Pinpoint the cell where the given text exists, returning its [x, y] midpoint coordinate. 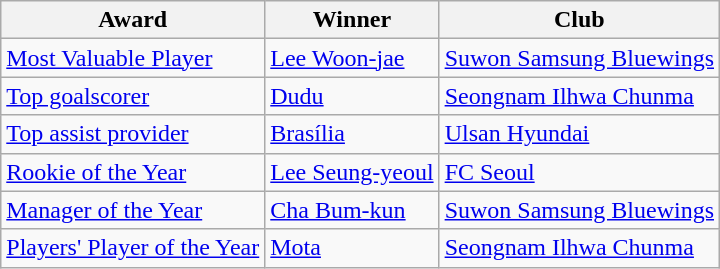
Lee Woon-jae [352, 58]
Top goalscorer [133, 96]
Cha Bum-kun [352, 210]
Dudu [352, 96]
Rookie of the Year [133, 172]
Award [133, 20]
Players' Player of the Year [133, 248]
Most Valuable Player [133, 58]
Club [579, 20]
Winner [352, 20]
Top assist provider [133, 134]
FC Seoul [579, 172]
Mota [352, 248]
Lee Seung-yeoul [352, 172]
Ulsan Hyundai [579, 134]
Manager of the Year [133, 210]
Brasília [352, 134]
